Determine the [X, Y] coordinate at the center of the cell enclosing the given text.  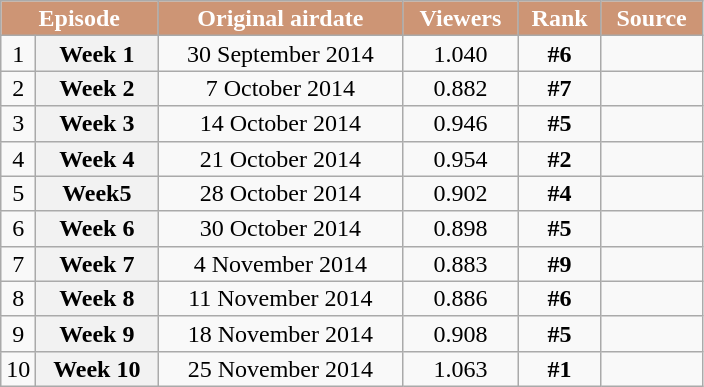
Week 1 [97, 54]
28 October 2014 [280, 194]
Week 4 [97, 158]
6 [18, 228]
Week5 [97, 194]
2 [18, 88]
7 October 2014 [280, 88]
Week 6 [97, 228]
#9 [560, 264]
0.882 [460, 88]
8 [18, 298]
0.902 [460, 194]
#4 [560, 194]
1.040 [460, 54]
Rank [560, 18]
18 November 2014 [280, 334]
14 October 2014 [280, 124]
Week 2 [97, 88]
Week 9 [97, 334]
#1 [560, 368]
Viewers [460, 18]
11 November 2014 [280, 298]
21 October 2014 [280, 158]
0.908 [460, 334]
1 [18, 54]
4 November 2014 [280, 264]
30 September 2014 [280, 54]
30 October 2014 [280, 228]
0.883 [460, 264]
Episode [80, 18]
#7 [560, 88]
Week 3 [97, 124]
25 November 2014 [280, 368]
Week 10 [97, 368]
4 [18, 158]
#2 [560, 158]
1.063 [460, 368]
0.898 [460, 228]
9 [18, 334]
0.946 [460, 124]
Original airdate [280, 18]
5 [18, 194]
Week 7 [97, 264]
10 [18, 368]
Week 8 [97, 298]
0.954 [460, 158]
Source [652, 18]
3 [18, 124]
7 [18, 264]
0.886 [460, 298]
